Detect which cell encompasses the target text, then output its [x, y] center coordinate. 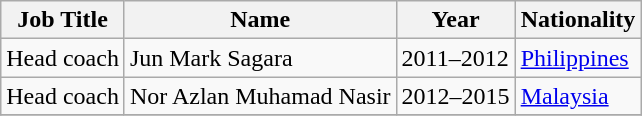
Nor Azlan Muhamad Nasir [260, 96]
2011–2012 [456, 58]
Nationality [578, 20]
Job Title [63, 20]
Malaysia [578, 96]
Philippines [578, 58]
Name [260, 20]
Year [456, 20]
Jun Mark Sagara [260, 58]
2012–2015 [456, 96]
